Extract the (X, Y) coordinate from the center of the cell holding the provided text.  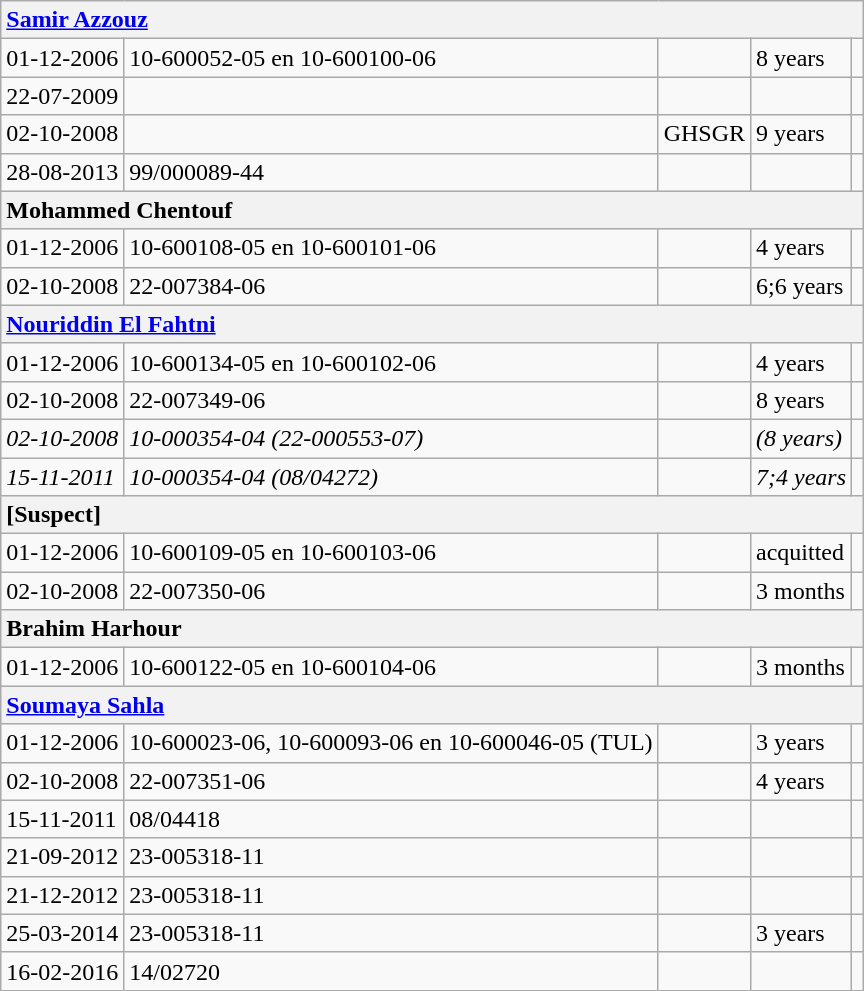
Brahim Harhour (432, 629)
GHSGR (704, 134)
22-007350-06 (391, 591)
10-600134-05 en 10-600102-06 (391, 362)
10-600109-05 en 10-600103-06 (391, 553)
14/02720 (391, 971)
acquitted (802, 553)
Samir Azzouz (432, 20)
22-007351-06 (391, 781)
22-007349-06 (391, 400)
6;6 years (802, 286)
16-02-2016 (62, 971)
21-12-2012 (62, 895)
10-600108-05 en 10-600101-06 (391, 248)
22-07-2009 (62, 96)
Soumaya Sahla (432, 705)
10-600023-06, 10-600093-06 en 10-600046-05 (TUL) (391, 743)
10-000354-04 (22-000553-07) (391, 438)
Nouriddin El Fahtni (432, 324)
(8 years) (802, 438)
10-000354-04 (08/04272) (391, 477)
10-600052-05 en 10-600100-06 (391, 58)
21-09-2012 (62, 857)
25-03-2014 (62, 933)
[Suspect] (432, 515)
9 years (802, 134)
7;4 years (802, 477)
Mohammed Chentouf (432, 210)
28-08-2013 (62, 172)
22-007384-06 (391, 286)
99/000089-44 (391, 172)
08/04418 (391, 819)
10-600122-05 en 10-600104-06 (391, 667)
